Locate the cell with the specified text and output its [X, Y] center coordinate. 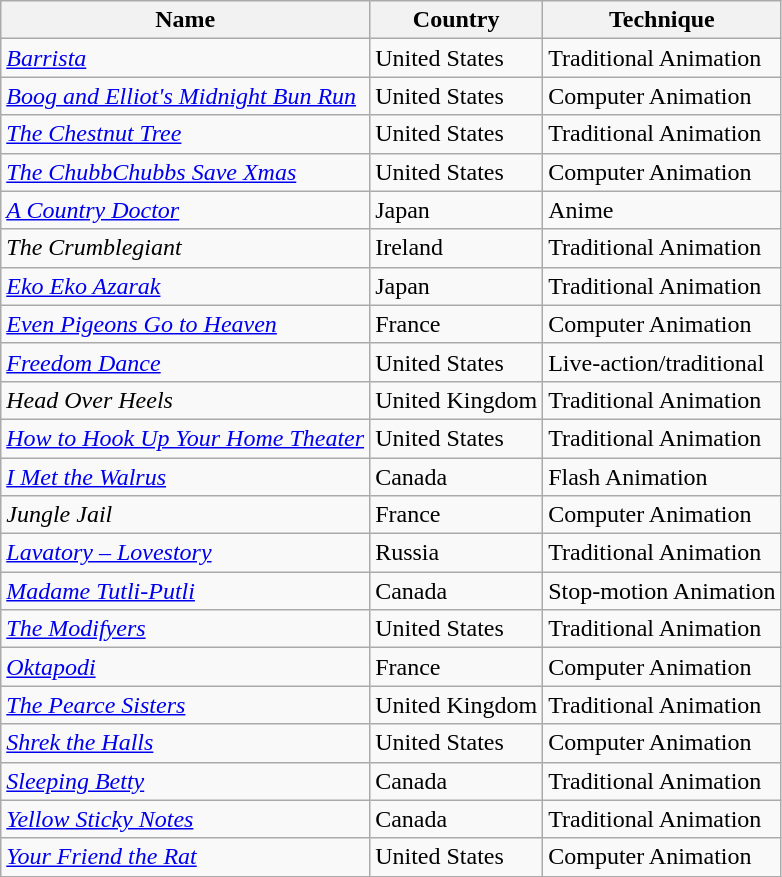
Name [186, 20]
Eko Eko Azarak [186, 286]
Yellow Sticky Notes [186, 819]
Ireland [456, 248]
Sleeping Betty [186, 781]
Your Friend the Rat [186, 857]
The Crumblegiant [186, 248]
The Modifyers [186, 629]
Country [456, 20]
Jungle Jail [186, 515]
Russia [456, 553]
Lavatory – Lovestory [186, 553]
Live-action/traditional [662, 362]
Freedom Dance [186, 362]
The Pearce Sisters [186, 705]
Shrek the Halls [186, 743]
Madame Tutli-Putli [186, 591]
A Country Doctor [186, 210]
I Met the Walrus [186, 477]
The Chestnut Tree [186, 134]
How to Hook Up Your Home Theater [186, 438]
Flash Animation [662, 477]
Anime [662, 210]
The ChubbChubbs Save Xmas [186, 172]
Boog and Elliot's Midnight Bun Run [186, 96]
Technique [662, 20]
Stop-motion Animation [662, 591]
Head Over Heels [186, 400]
Even Pigeons Go to Heaven [186, 324]
Oktapodi [186, 667]
Barrista [186, 58]
